For the text-containing cell, return its midpoint in [X, Y] coordinate format. 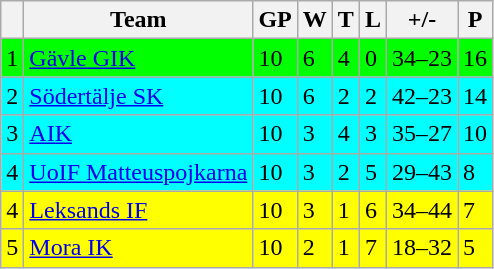
34–44 [422, 210]
34–23 [422, 58]
L [372, 20]
Södertälje SK [138, 96]
GP [275, 20]
Team [138, 20]
AIK [138, 134]
T [346, 20]
UoIF Matteuspojkarna [138, 172]
35–27 [422, 134]
+/- [422, 20]
14 [476, 96]
29–43 [422, 172]
8 [476, 172]
0 [372, 58]
16 [476, 58]
Leksands IF [138, 210]
Mora IK [138, 248]
Gävle GIK [138, 58]
42–23 [422, 96]
W [314, 20]
18–32 [422, 248]
P [476, 20]
